Return the (x, y) coordinate for the center point of the cell that contains the specified text.  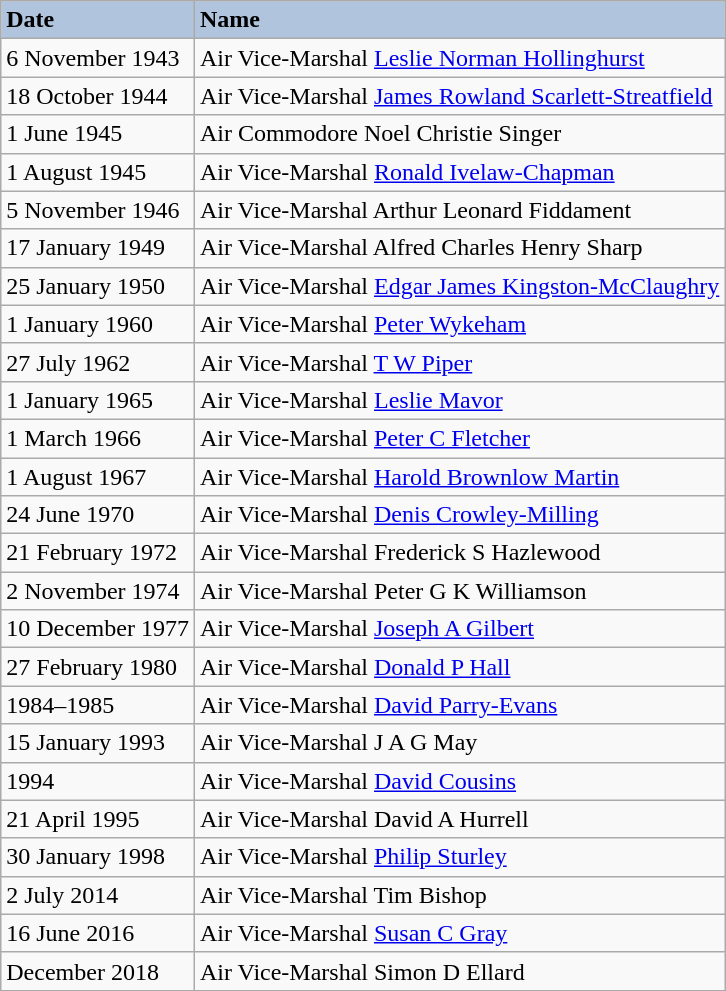
Air Vice-Marshal Alfred Charles Henry Sharp (459, 248)
1984–1985 (98, 705)
1994 (98, 781)
Air Vice-Marshal James Rowland Scarlett-Streatfield (459, 96)
5 November 1946 (98, 210)
Air Vice-Marshal David Parry-Evans (459, 705)
Air Vice-Marshal Peter C Fletcher (459, 438)
2 November 1974 (98, 591)
10 December 1977 (98, 629)
27 July 1962 (98, 362)
Date (98, 20)
Air Vice-Marshal David A Hurrell (459, 819)
Air Vice-Marshal T W Piper (459, 362)
24 June 1970 (98, 515)
1 January 1965 (98, 400)
Air Vice-Marshal Edgar James Kingston-McClaughry (459, 286)
15 January 1993 (98, 743)
21 February 1972 (98, 553)
21 April 1995 (98, 819)
27 February 1980 (98, 667)
Air Vice-Marshal Simon D Ellard (459, 971)
Air Vice-Marshal J A G May (459, 743)
Air Vice-Marshal Joseph A Gilbert (459, 629)
Name (459, 20)
Air Vice-Marshal Harold Brownlow Martin (459, 477)
1 June 1945 (98, 134)
1 August 1967 (98, 477)
Air Vice-Marshal Peter G K Williamson (459, 591)
16 June 2016 (98, 933)
Air Vice-Marshal Frederick S Hazlewood (459, 553)
Air Vice-Marshal David Cousins (459, 781)
17 January 1949 (98, 248)
Air Vice-Marshal Leslie Norman Hollinghurst (459, 58)
30 January 1998 (98, 857)
1 August 1945 (98, 172)
1 January 1960 (98, 324)
6 November 1943 (98, 58)
Air Commodore Noel Christie Singer (459, 134)
December 2018 (98, 971)
2 July 2014 (98, 895)
Air Vice-Marshal Leslie Mavor (459, 400)
25 January 1950 (98, 286)
Air Vice-Marshal Ronald Ivelaw-Chapman (459, 172)
Air Vice-Marshal Donald P Hall (459, 667)
1 March 1966 (98, 438)
Air Vice-Marshal Philip Sturley (459, 857)
Air Vice-Marshal Susan C Gray (459, 933)
Air Vice-Marshal Arthur Leonard Fiddament (459, 210)
Air Vice-Marshal Tim Bishop (459, 895)
Air Vice-Marshal Denis Crowley-Milling (459, 515)
Air Vice-Marshal Peter Wykeham (459, 324)
18 October 1944 (98, 96)
